For the text-containing cell, return its midpoint in (X, Y) coordinate format. 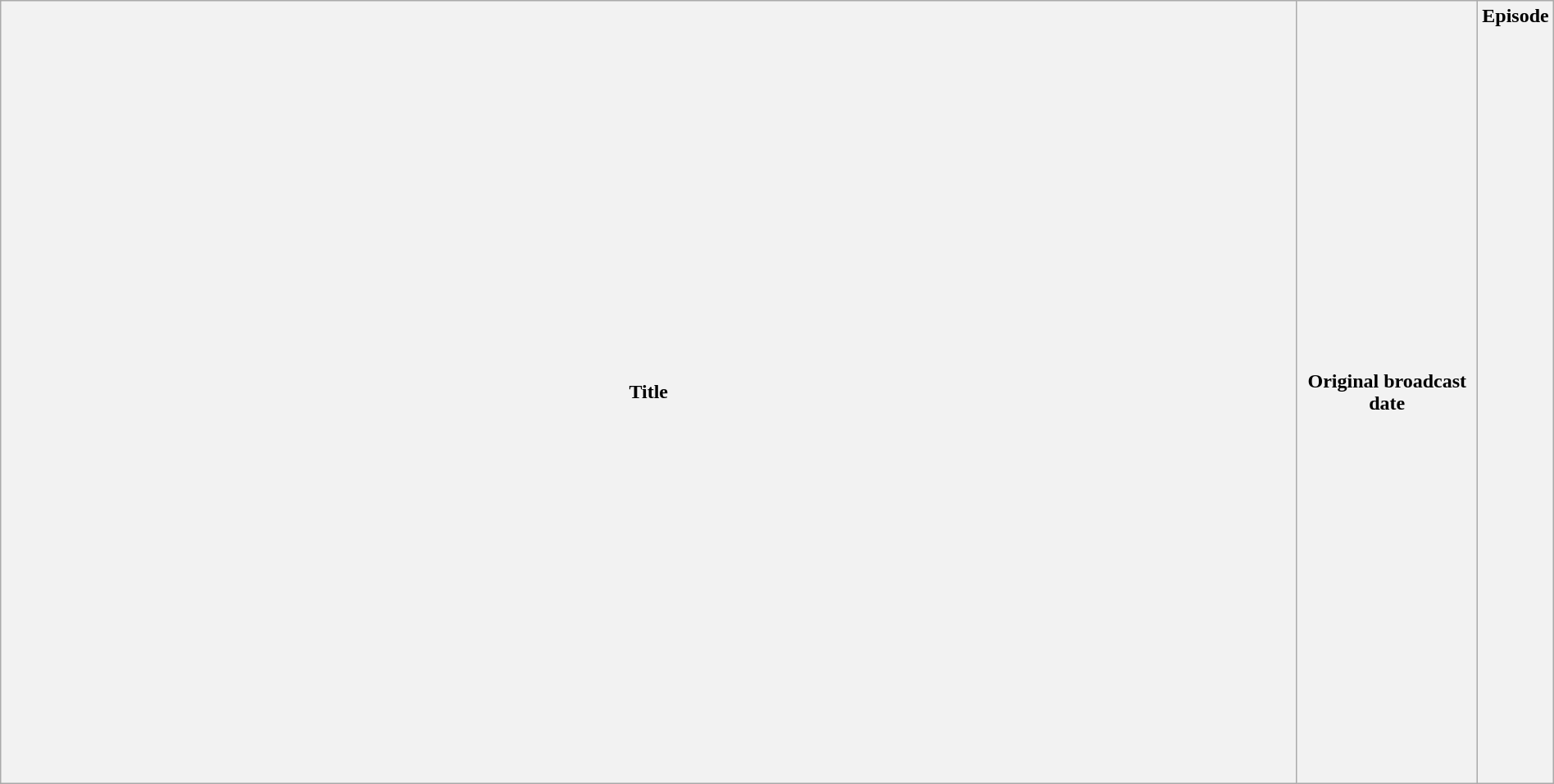
Episode (1515, 392)
Original broadcast date (1387, 392)
Title (649, 392)
